Capture the cell that displays the provided text and extract its [x, y] central coordinate. 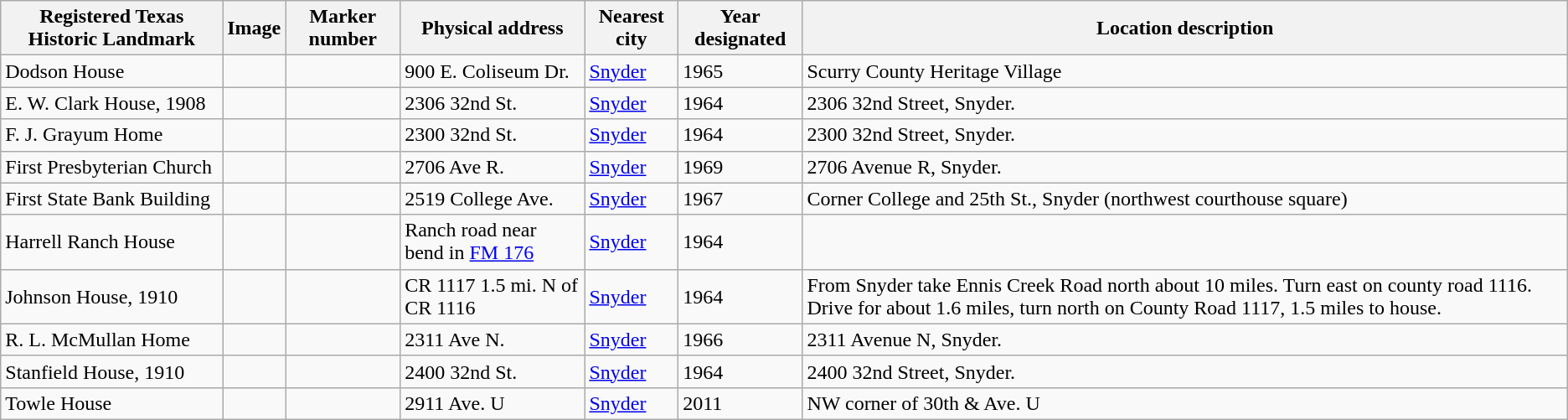
900 E. Coliseum Dr. [493, 71]
First Presbyterian Church [112, 167]
2306 32nd St. [493, 103]
2311 Avenue N, Snyder. [1184, 340]
2911 Ave. U [493, 403]
2400 32nd Street, Snyder. [1184, 371]
F. J. Grayum Home [112, 135]
Scurry County Heritage Village [1184, 71]
Marker number [343, 29]
Year designated [740, 29]
2300 32nd St. [493, 135]
Registered Texas Historic Landmark [112, 29]
Towle House [112, 403]
Nearest city [632, 29]
1966 [740, 340]
2706 Avenue R, Snyder. [1184, 167]
2400 32nd St. [493, 371]
2519 College Ave. [493, 199]
2306 32nd Street, Snyder. [1184, 103]
1965 [740, 71]
Location description [1184, 29]
2311 Ave N. [493, 340]
E. W. Clark House, 1908 [112, 103]
Stanfield House, 1910 [112, 371]
Image [255, 29]
2011 [740, 403]
First State Bank Building [112, 199]
2300 32nd Street, Snyder. [1184, 135]
Dodson House [112, 71]
Harrell Ranch House [112, 241]
NW corner of 30th & Ave. U [1184, 403]
Johnson House, 1910 [112, 297]
Physical address [493, 29]
1967 [740, 199]
Corner College and 25th St., Snyder (northwest courthouse square) [1184, 199]
2706 Ave R. [493, 167]
1969 [740, 167]
Ranch road near bend in FM 176 [493, 241]
R. L. McMullan Home [112, 340]
CR 1117 1.5 mi. N of CR 1116 [493, 297]
